Return the [x, y] coordinate for the center point of the cell that contains the specified text.  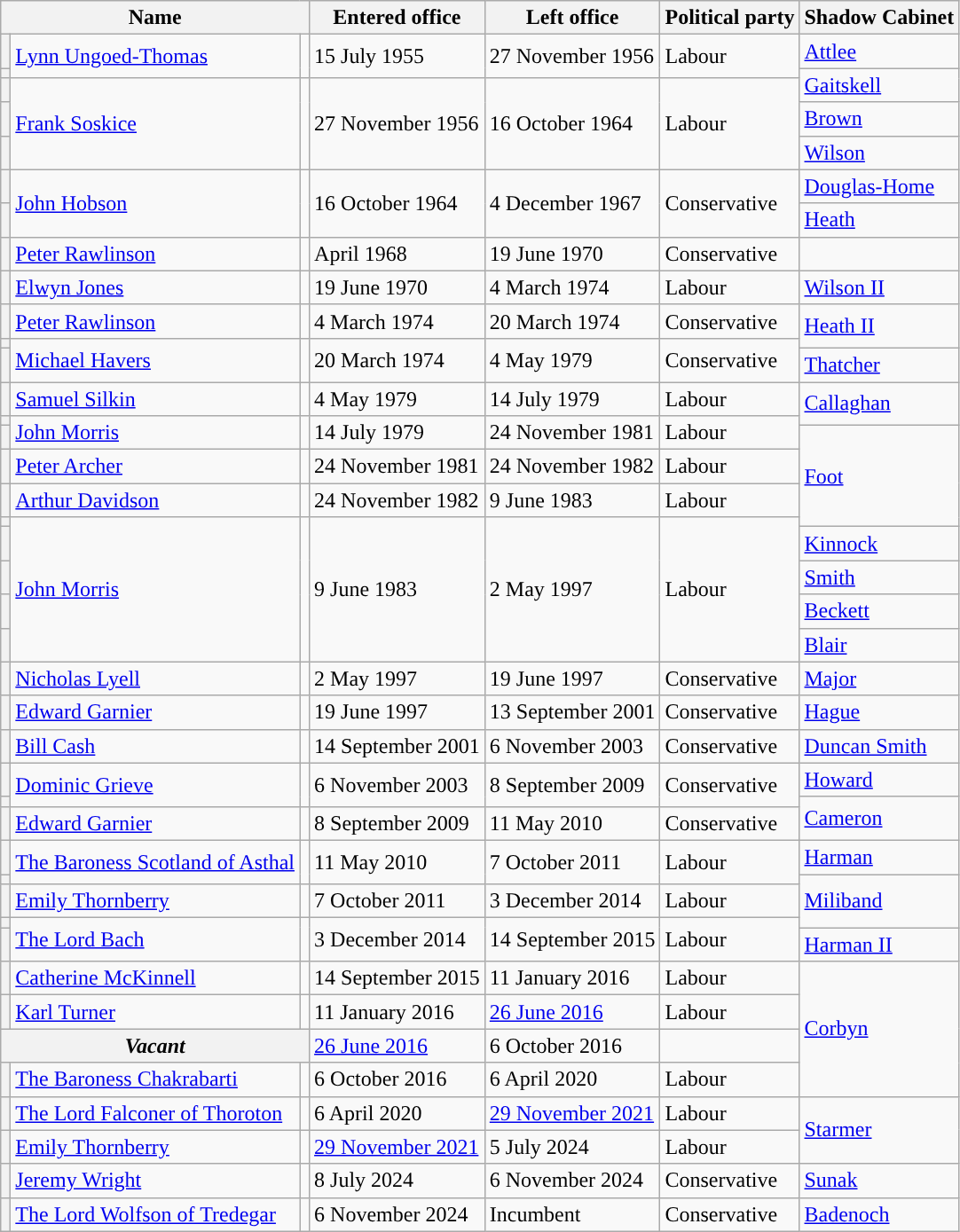
14 September 2001 [397, 746]
Jeremy Wright [155, 1181]
Harman [879, 857]
Howard [879, 780]
Michael Havers [155, 360]
Hague [879, 712]
Political party [729, 18]
Wilson [879, 153]
Gaitskell [879, 85]
Kinnock [879, 544]
John Hobson [155, 203]
Shadow Cabinet [879, 18]
Incumbent [572, 1214]
Beckett [879, 611]
8 July 2024 [397, 1181]
Attlee [879, 51]
Starmer [879, 1130]
Dominic Grieve [155, 784]
Thatcher [879, 365]
Karl Turner [155, 1012]
Miliband [879, 901]
The Lord Wolfson of Tredegar [155, 1214]
Catherine McKinnell [155, 978]
Bill Cash [155, 746]
Sunak [879, 1181]
Elwyn Jones [155, 287]
Cameron [879, 818]
Heath II [879, 326]
Douglas-Home [879, 186]
Harman II [879, 945]
13 September 2001 [572, 712]
Lynn Ungoed-Thomas [155, 57]
5 July 2024 [572, 1147]
Wilson II [879, 287]
Heath [879, 220]
Vacant [155, 1046]
The Lord Bach [155, 940]
The Lord Falconer of Thoroton [155, 1113]
Corbyn [879, 1029]
Arthur Davidson [155, 500]
Frank Soskice [155, 124]
Entered office [397, 18]
Brown [879, 119]
Major [879, 679]
Blair [879, 645]
Nicholas Lyell [155, 679]
Badenoch [879, 1214]
The Baroness Chakrabarti [155, 1079]
Callaghan [879, 403]
The Baroness Scotland of Asthal [155, 862]
4 December 1967 [572, 203]
Samuel Silkin [155, 398]
15 July 1955 [397, 57]
Peter Archer [155, 467]
Left office [572, 18]
Foot [879, 476]
Name [155, 18]
Duncan Smith [879, 746]
April 1968 [397, 254]
Smith [879, 577]
